Capture the cell that displays the provided text and extract its (x, y) central coordinate. 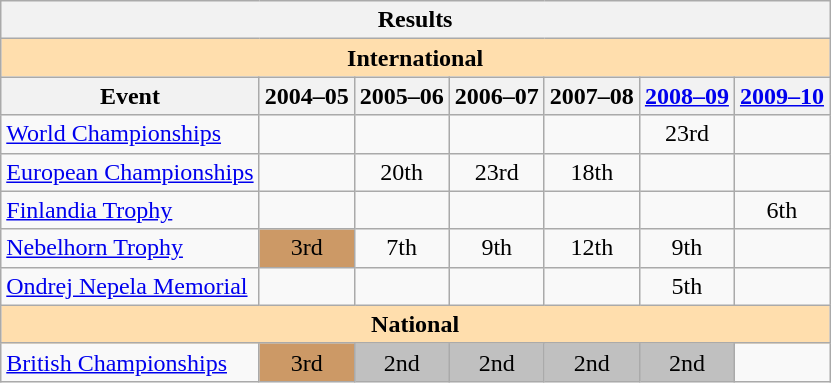
2009–10 (782, 96)
Finlandia Trophy (130, 210)
Results (416, 20)
18th (592, 172)
International (416, 58)
British Championships (130, 362)
20th (402, 172)
National (416, 324)
Event (130, 96)
Ondrej Nepela Memorial (130, 286)
European Championships (130, 172)
6th (782, 210)
12th (592, 248)
2007–08 (592, 96)
7th (402, 248)
Nebelhorn Trophy (130, 248)
2004–05 (306, 96)
2006–07 (496, 96)
2008–09 (686, 96)
2005–06 (402, 96)
World Championships (130, 134)
5th (686, 286)
